Output the [X, Y] coordinate of the center of the cell containing the given text.  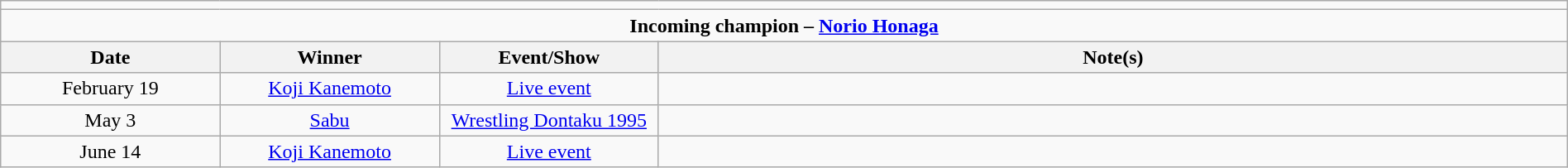
Wrestling Dontaku 1995 [549, 120]
Note(s) [1113, 57]
May 3 [111, 120]
Date [111, 57]
June 14 [111, 151]
Event/Show [549, 57]
Sabu [329, 120]
Incoming champion – Norio Honaga [784, 26]
February 19 [111, 89]
Winner [329, 57]
